Provide the (x, y) coordinate of the cell's center where the given text is located.  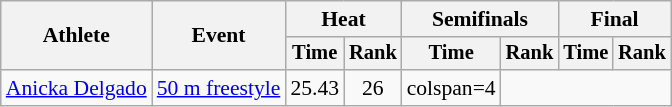
Final (614, 19)
Anicka Delgado (76, 88)
Heat (343, 19)
Event (219, 36)
colspan=4 (452, 88)
Athlete (76, 36)
Semifinals (480, 19)
25.43 (314, 88)
50 m freestyle (219, 88)
26 (373, 88)
